Provide the (X, Y) coordinate of the cell's center where the given text is located.  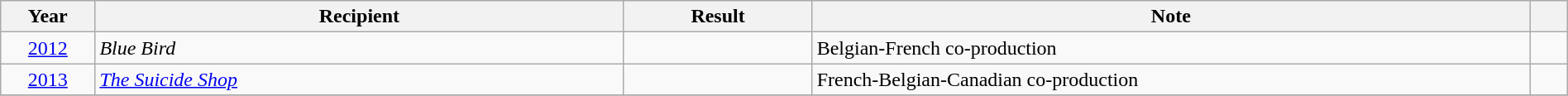
Result (718, 17)
Blue Bird (359, 48)
Belgian-French co-production (1171, 48)
2012 (48, 48)
Year (48, 17)
Recipient (359, 17)
Note (1171, 17)
2013 (48, 79)
The Suicide Shop (359, 79)
French-Belgian-Canadian co-production (1171, 79)
